Capture the cell that displays the provided text and extract its [X, Y] central coordinate. 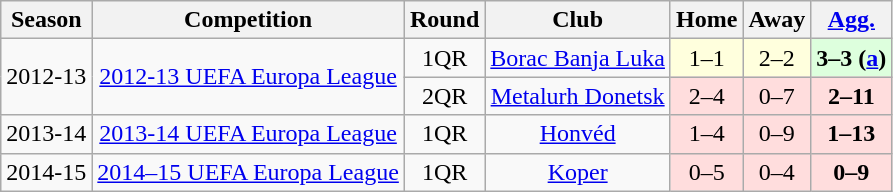
2–2 [777, 58]
1–1 [706, 58]
Away [777, 20]
2013-14 UEFA Europa League [248, 134]
Home [706, 20]
2–4 [706, 96]
2012-13 UEFA Europa League [248, 77]
2012-13 [46, 77]
Round [444, 20]
Club [578, 20]
2014–15 UEFA Europa League [248, 172]
0–5 [706, 172]
Koper [578, 172]
Competition [248, 20]
2–11 [852, 96]
1–4 [706, 134]
0–7 [777, 96]
2013-14 [46, 134]
Metalurh Donetsk [578, 96]
Season [46, 20]
0–4 [777, 172]
Honvéd [578, 134]
3–3 (a) [852, 58]
Borac Banja Luka [578, 58]
2014-15 [46, 172]
2QR [444, 96]
1–13 [852, 134]
Agg. [852, 20]
